Return the [X, Y] coordinate for the center point of the cell that contains the specified text.  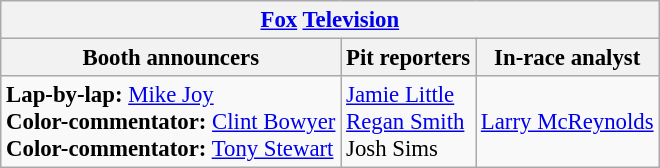
In-race analyst [568, 58]
Jamie LittleRegan SmithJosh Sims [408, 122]
Pit reporters [408, 58]
Lap-by-lap: Mike JoyColor-commentator: Clint BowyerColor-commentator: Tony Stewart [171, 122]
Booth announcers [171, 58]
Larry McReynolds [568, 122]
Fox Television [330, 20]
